Detect which cell encompasses the target text, then output its [X, Y] center coordinate. 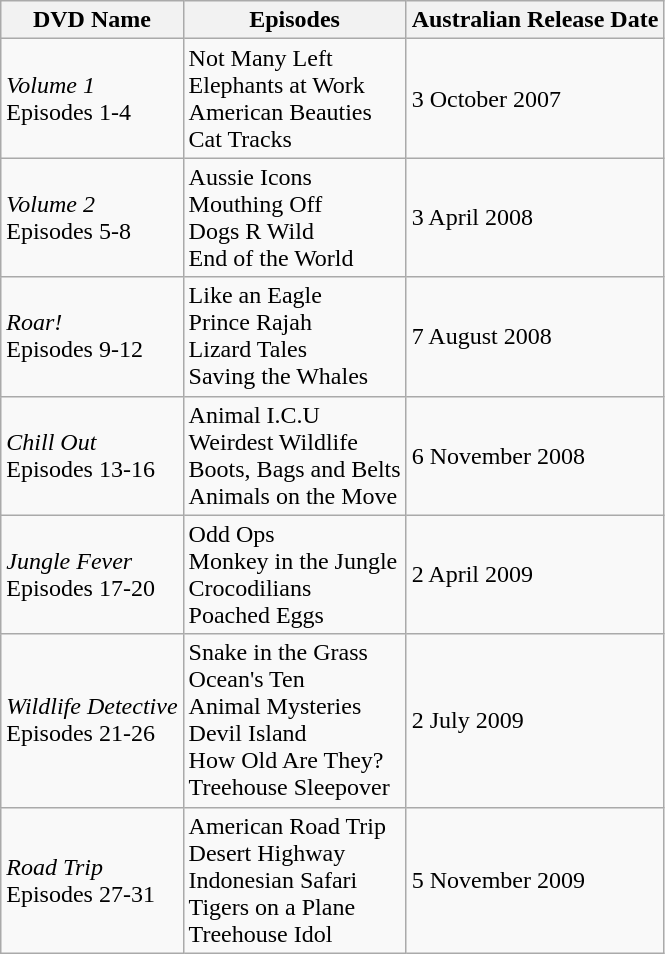
Like an EaglePrince RajahLizard TalesSaving the Whales [294, 336]
DVD Name [92, 20]
Roar!Episodes 9-12 [92, 336]
Jungle FeverEpisodes 17-20 [92, 574]
Volume 1Episodes 1-4 [92, 98]
3 October 2007 [535, 98]
6 November 2008 [535, 456]
Wildlife DetectiveEpisodes 21-26 [92, 720]
5 November 2009 [535, 880]
Aussie IconsMouthing OffDogs R WildEnd of the World [294, 218]
Road TripEpisodes 27-31 [92, 880]
2 July 2009 [535, 720]
Australian Release Date [535, 20]
Volume 2Episodes 5-8 [92, 218]
American Road TripDesert HighwayIndonesian SafariTigers on a PlaneTreehouse Idol [294, 880]
Not Many LeftElephants at WorkAmerican BeautiesCat Tracks [294, 98]
3 April 2008 [535, 218]
7 August 2008 [535, 336]
Snake in the GrassOcean's TenAnimal MysteriesDevil IslandHow Old Are They?Treehouse Sleepover [294, 720]
2 April 2009 [535, 574]
Chill OutEpisodes 13-16 [92, 456]
Episodes [294, 20]
Animal I.C.UWeirdest WildlifeBoots, Bags and BeltsAnimals on the Move [294, 456]
Odd OpsMonkey in the JungleCrocodiliansPoached Eggs [294, 574]
